Identify which cell holds the provided text, then report its [X, Y] central coordinate. 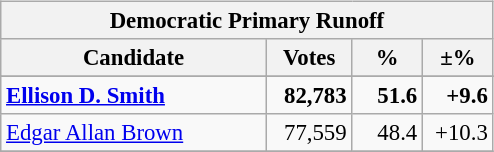
Votes [309, 58]
51.6 [388, 96]
% [388, 58]
+9.6 [458, 96]
Ellison D. Smith [134, 96]
Democratic Primary Runoff [247, 21]
+10.3 [458, 133]
48.4 [388, 133]
77,559 [309, 133]
Candidate [134, 58]
Edgar Allan Brown [134, 133]
82,783 [309, 96]
±% [458, 58]
